Pinpoint the cell where the given text exists, returning its [X, Y] midpoint coordinate. 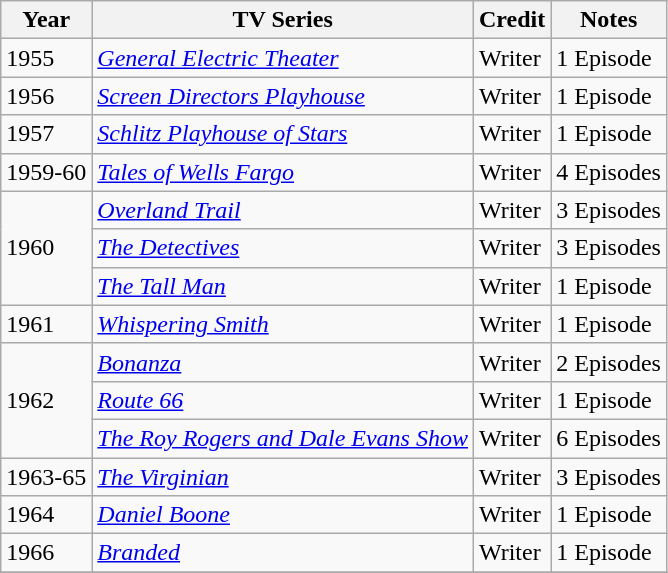
Whispering Smith [283, 324]
Notes [609, 20]
Overland Trail [283, 210]
1959-60 [46, 172]
The Tall Man [283, 286]
1961 [46, 324]
6 Episodes [609, 438]
1963-65 [46, 477]
1962 [46, 400]
The Virginian [283, 477]
The Detectives [283, 248]
1964 [46, 515]
1960 [46, 248]
Bonanza [283, 362]
Branded [283, 553]
Credit [512, 20]
2 Episodes [609, 362]
Daniel Boone [283, 515]
1966 [46, 553]
Tales of Wells Fargo [283, 172]
1955 [46, 58]
Screen Directors Playhouse [283, 96]
The Roy Rogers and Dale Evans Show [283, 438]
Route 66 [283, 400]
General Electric Theater [283, 58]
4 Episodes [609, 172]
Year [46, 20]
TV Series [283, 20]
1957 [46, 134]
Schlitz Playhouse of Stars [283, 134]
1956 [46, 96]
